Find where the given text appears and provide that cell's center as (X, Y) coordinate. 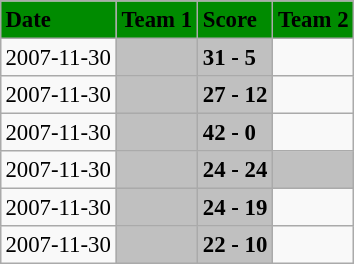
Team 2 (314, 20)
42 - 0 (234, 133)
Date (58, 20)
31 - 5 (234, 57)
22 - 10 (234, 245)
Score (234, 20)
27 - 12 (234, 95)
24 - 19 (234, 208)
Team 1 (156, 20)
24 - 24 (234, 170)
